Pinpoint the cell where the given text exists, returning its [X, Y] midpoint coordinate. 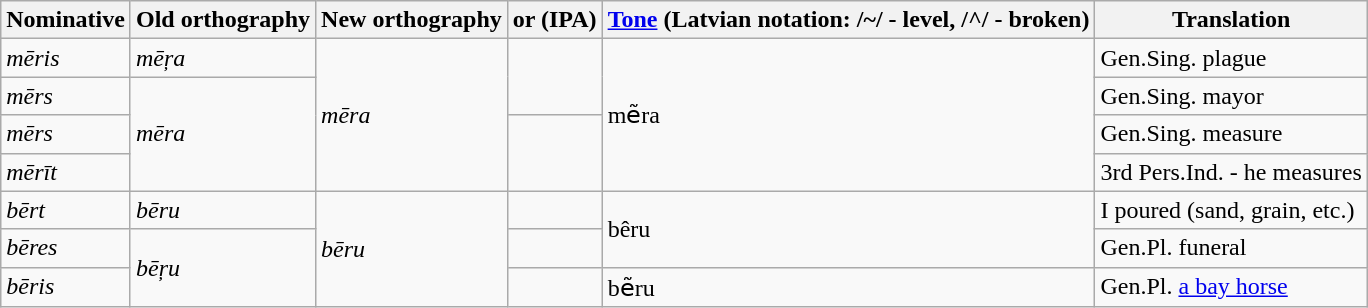
bêru [848, 229]
Nominative [66, 20]
mēŗa [222, 58]
mẽra [848, 115]
bērt [66, 210]
Old orthography [222, 20]
Gen.Pl. a bay horse [1231, 287]
bēris [66, 287]
New orthography [412, 20]
Tone (Latvian notation: /~/ - level, /^/ - broken) [848, 20]
Gen.Sing. measure [1231, 134]
bẽru [848, 287]
Gen.Pl. funeral [1231, 248]
I poured (sand, grain, etc.) [1231, 210]
bēŗu [222, 268]
Translation [1231, 20]
3rd Pers.Ind. - he measures [1231, 172]
mēris [66, 58]
Gen.Sing. mayor [1231, 96]
or (IPA) [554, 20]
mērīt [66, 172]
bēres [66, 248]
Gen.Sing. plague [1231, 58]
